Pinpoint the cell where the given text exists, returning its [X, Y] midpoint coordinate. 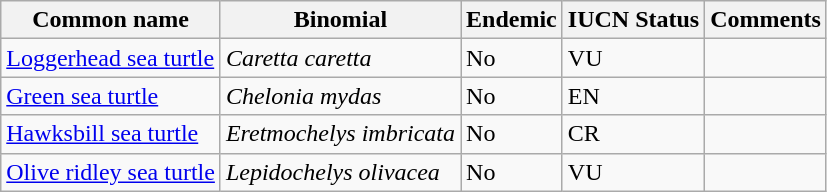
Binomial [340, 20]
Common name [111, 20]
Loggerhead sea turtle [111, 58]
Chelonia mydas [340, 96]
Caretta caretta [340, 58]
Eretmochelys imbricata [340, 134]
Lepidochelys olivacea [340, 172]
Hawksbill sea turtle [111, 134]
Comments [766, 20]
Green sea turtle [111, 96]
IUCN Status [633, 20]
EN [633, 96]
Endemic [512, 20]
CR [633, 134]
Olive ridley sea turtle [111, 172]
